Pinpoint the cell where the given text exists, returning its [X, Y] midpoint coordinate. 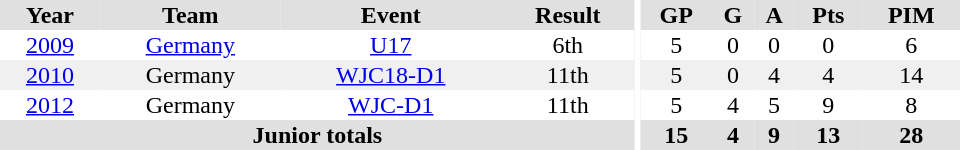
2012 [50, 105]
2009 [50, 45]
8 [912, 105]
WJC18-D1 [391, 75]
WJC-D1 [391, 105]
Pts [828, 15]
Year [50, 15]
U17 [391, 45]
Team [190, 15]
Junior totals [318, 135]
6 [912, 45]
13 [828, 135]
14 [912, 75]
G [733, 15]
A [774, 15]
Event [391, 15]
6th [568, 45]
Result [568, 15]
15 [676, 135]
2010 [50, 75]
28 [912, 135]
PIM [912, 15]
GP [676, 15]
